Scan for the cell matching the given text and deliver its [x, y] coordinate at center. 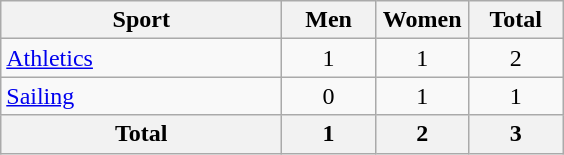
Sport [142, 20]
3 [516, 134]
Athletics [142, 58]
Men [329, 20]
Sailing [142, 96]
0 [329, 96]
Women [422, 20]
